Detect which cell encompasses the target text, then output its [X, Y] center coordinate. 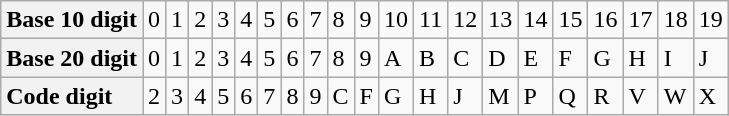
Q [570, 96]
I [676, 58]
P [536, 96]
10 [396, 20]
Base 10 digit [72, 20]
16 [606, 20]
14 [536, 20]
W [676, 96]
M [500, 96]
13 [500, 20]
Base 20 digit [72, 58]
12 [466, 20]
B [431, 58]
V [640, 96]
D [500, 58]
A [396, 58]
19 [710, 20]
X [710, 96]
15 [570, 20]
17 [640, 20]
18 [676, 20]
11 [431, 20]
R [606, 96]
E [536, 58]
Code digit [72, 96]
